Extract the [X, Y] coordinate from the center of the cell holding the provided text.  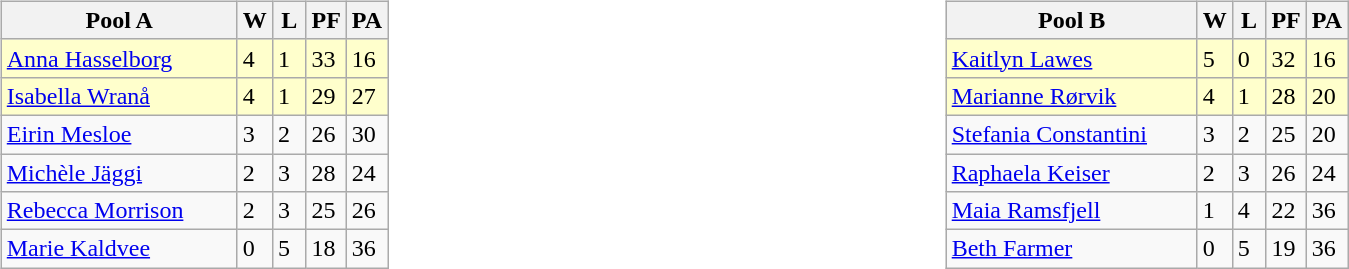
Marie Kaldvee [119, 249]
Beth Farmer [1072, 249]
Marianne Rørvik [1072, 96]
Eirin Mesloe [119, 134]
30 [366, 134]
32 [1286, 58]
Michèle Jäggi [119, 173]
Stefania Constantini [1072, 134]
Raphaela Keiser [1072, 173]
18 [326, 249]
Rebecca Morrison [119, 211]
33 [326, 58]
29 [326, 96]
Kaitlyn Lawes [1072, 58]
Maia Ramsfjell [1072, 211]
Anna Hasselborg [119, 58]
Pool B [1072, 20]
Pool A [119, 20]
22 [1286, 211]
27 [366, 96]
Isabella Wranå [119, 96]
19 [1286, 249]
